For the text-containing cell, return its midpoint in (X, Y) coordinate format. 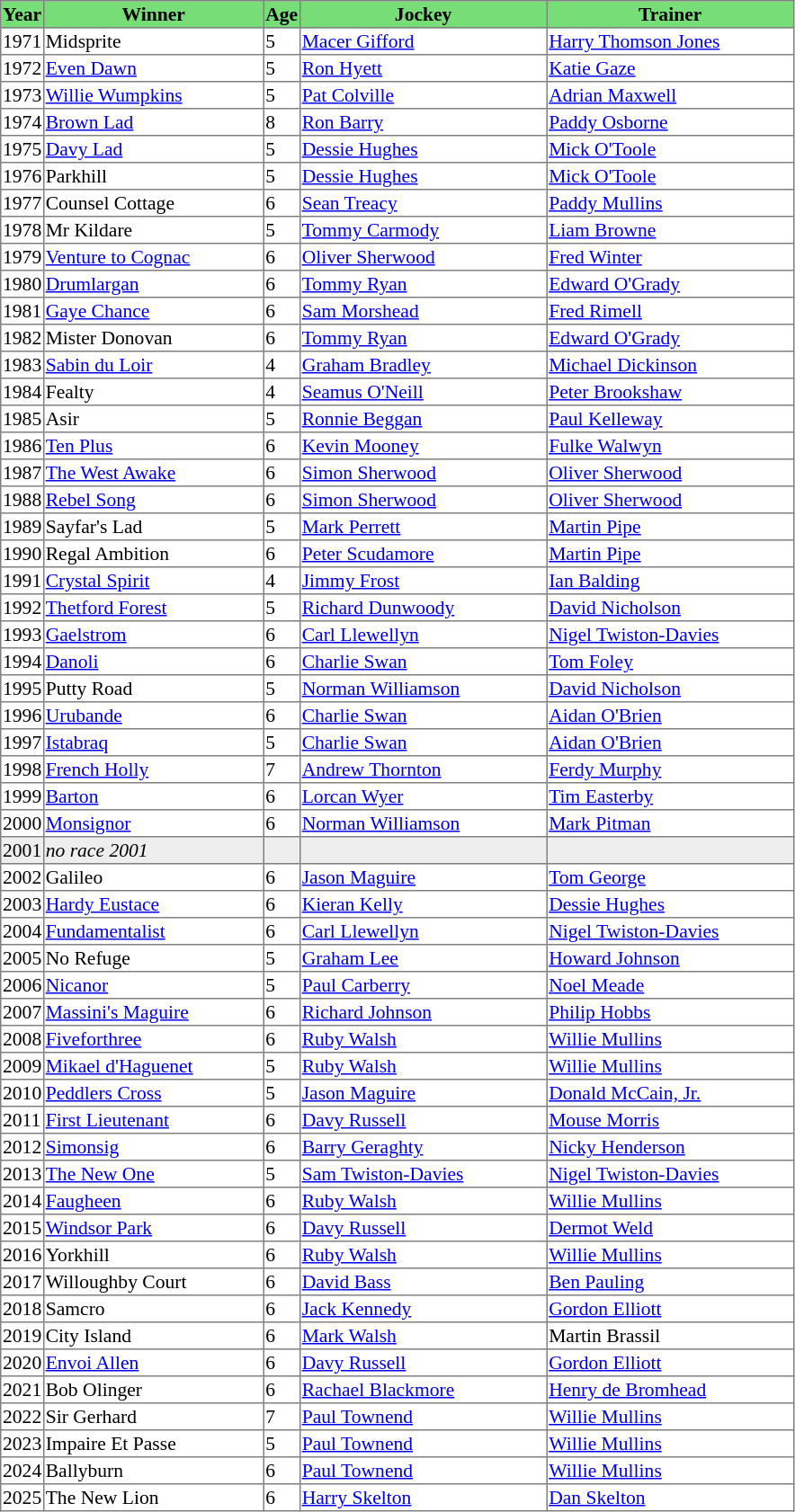
2024 (22, 1471)
Fred Winter (670, 257)
Kieran Kelly (423, 904)
Howard Johnson (670, 958)
1981 (22, 311)
Fred Rimell (670, 311)
Monsignor (153, 823)
Ronnie Beggan (423, 419)
1986 (22, 446)
Peter Scudamore (423, 554)
Harry Skelton (423, 1498)
2010 (22, 1093)
2005 (22, 958)
Parkhill (153, 176)
Year (22, 14)
1973 (22, 95)
Adrian Maxwell (670, 95)
Barton (153, 796)
Bob Olinger (153, 1390)
Philip Hobbs (670, 1012)
1994 (22, 662)
1972 (22, 68)
Harry Thomson Jones (670, 41)
Faugheen (153, 1201)
2014 (22, 1201)
1999 (22, 796)
Liam Browne (670, 230)
Jimmy Frost (423, 581)
1985 (22, 419)
2009 (22, 1066)
1979 (22, 257)
Mister Donovan (153, 338)
2017 (22, 1282)
Tom George (670, 877)
1983 (22, 365)
Michael Dickinson (670, 365)
Brown Lad (153, 122)
Paddy Osborne (670, 122)
Tim Easterby (670, 796)
Simonsig (153, 1147)
Istabraq (153, 743)
Macer Gifford (423, 41)
Lorcan Wyer (423, 796)
Winner (153, 14)
1977 (22, 203)
2008 (22, 1039)
2001 (22, 850)
1989 (22, 527)
David Bass (423, 1282)
2025 (22, 1498)
Sabin du Loir (153, 365)
Hardy Eustace (153, 904)
Tommy Carmody (423, 230)
Barry Geraghty (423, 1147)
Galileo (153, 877)
Tom Foley (670, 662)
Sam Morshead (423, 311)
1984 (22, 392)
Samcro (153, 1309)
Paddy Mullins (670, 203)
1975 (22, 149)
Sayfar's Lad (153, 527)
1987 (22, 473)
Putty Road (153, 689)
Ben Pauling (670, 1282)
Richard Johnson (423, 1012)
Even Dawn (153, 68)
Mr Kildare (153, 230)
2022 (22, 1417)
Ten Plus (153, 446)
2020 (22, 1363)
1996 (22, 716)
Donald McCain, Jr. (670, 1093)
City Island (153, 1336)
Drumlargan (153, 284)
1982 (22, 338)
Rachael Blackmore (423, 1390)
1998 (22, 769)
Seamus O'Neill (423, 392)
Rebel Song (153, 500)
The New One (153, 1174)
2007 (22, 1012)
Regal Ambition (153, 554)
Mark Perrett (423, 527)
2000 (22, 823)
Sam Twiston-Davies (423, 1174)
2006 (22, 985)
1991 (22, 581)
Mouse Morris (670, 1120)
Graham Bradley (423, 365)
The New Lion (153, 1498)
1993 (22, 635)
Peddlers Cross (153, 1093)
2002 (22, 877)
2015 (22, 1228)
Ron Hyett (423, 68)
Ballyburn (153, 1471)
Windsor Park (153, 1228)
Sean Treacy (423, 203)
Urubande (153, 716)
Fiveforthree (153, 1039)
First Lieutenant (153, 1120)
Noel Meade (670, 985)
1997 (22, 743)
Davy Lad (153, 149)
1995 (22, 689)
Mark Pitman (670, 823)
1992 (22, 608)
No Refuge (153, 958)
Fundamentalist (153, 931)
Ron Barry (423, 122)
Envoi Allen (153, 1363)
1974 (22, 122)
Paul Carberry (423, 985)
Willie Wumpkins (153, 95)
Sir Gerhard (153, 1417)
2023 (22, 1444)
Richard Dunwoody (423, 608)
Crystal Spirit (153, 581)
2003 (22, 904)
Trainer (670, 14)
1980 (22, 284)
Willoughby Court (153, 1282)
Ferdy Murphy (670, 769)
no race 2001 (153, 850)
Yorkhill (153, 1255)
2011 (22, 1120)
1978 (22, 230)
Age (281, 14)
The West Awake (153, 473)
Gaelstrom (153, 635)
2021 (22, 1390)
1990 (22, 554)
Martin Brassil (670, 1336)
2013 (22, 1174)
Midsprite (153, 41)
French Holly (153, 769)
Asir (153, 419)
2019 (22, 1336)
Paul Kelleway (670, 419)
Fulke Walwyn (670, 446)
Dermot Weld (670, 1228)
Fealty (153, 392)
Nicanor (153, 985)
Pat Colville (423, 95)
Gaye Chance (153, 311)
1976 (22, 176)
Kevin Mooney (423, 446)
Katie Gaze (670, 68)
Danoli (153, 662)
Andrew Thornton (423, 769)
2016 (22, 1255)
Jockey (423, 14)
2018 (22, 1309)
Mark Walsh (423, 1336)
1988 (22, 500)
Dan Skelton (670, 1498)
Thetford Forest (153, 608)
Mikael d'Haguenet (153, 1066)
Graham Lee (423, 958)
Nicky Henderson (670, 1147)
Peter Brookshaw (670, 392)
Counsel Cottage (153, 203)
2012 (22, 1147)
Ian Balding (670, 581)
Jack Kennedy (423, 1309)
Venture to Cognac (153, 257)
2004 (22, 931)
Henry de Bromhead (670, 1390)
Massini's Maguire (153, 1012)
8 (281, 122)
Impaire Et Passe (153, 1444)
1971 (22, 41)
